Provide the [x, y] coordinate of the cell's center where the given text is located.  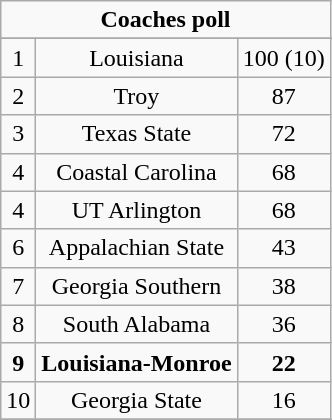
Appalachian State [136, 248]
Texas State [136, 134]
UT Arlington [136, 210]
2 [18, 96]
9 [18, 362]
Coaches poll [166, 20]
South Alabama [136, 324]
Louisiana-Monroe [136, 362]
Troy [136, 96]
Georgia State [136, 400]
16 [284, 400]
100 (10) [284, 58]
6 [18, 248]
10 [18, 400]
7 [18, 286]
1 [18, 58]
22 [284, 362]
Coastal Carolina [136, 172]
Louisiana [136, 58]
3 [18, 134]
87 [284, 96]
38 [284, 286]
36 [284, 324]
8 [18, 324]
72 [284, 134]
Georgia Southern [136, 286]
43 [284, 248]
